Extract the (X, Y) coordinate from the center of the cell holding the provided text.  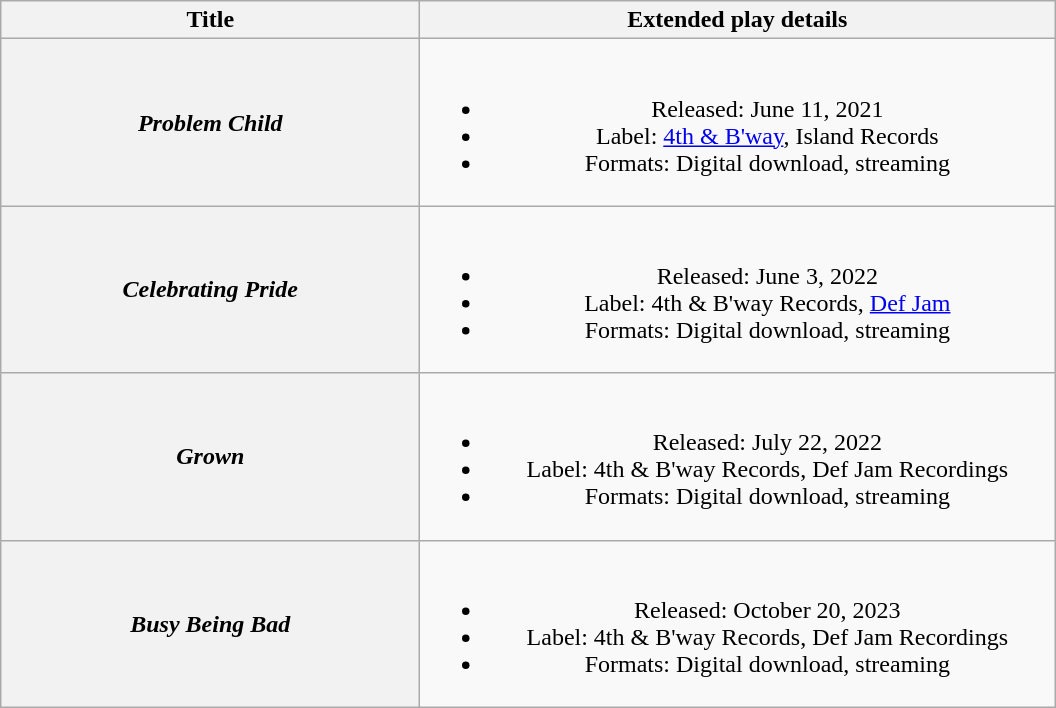
Celebrating Pride (210, 290)
Busy Being Bad (210, 624)
Released: June 3, 2022Label: 4th & B'way Records, Def JamFormats: Digital download, streaming (738, 290)
Released: June 11, 2021Label: 4th & B'way, Island RecordsFormats: Digital download, streaming (738, 122)
Extended play details (738, 20)
Grown (210, 456)
Title (210, 20)
Released: October 20, 2023Label: 4th & B'way Records, Def Jam RecordingsFormats: Digital download, streaming (738, 624)
Released: July 22, 2022Label: 4th & B'way Records, Def Jam RecordingsFormats: Digital download, streaming (738, 456)
Problem Child (210, 122)
